Capture the cell that displays the provided text and extract its (X, Y) central coordinate. 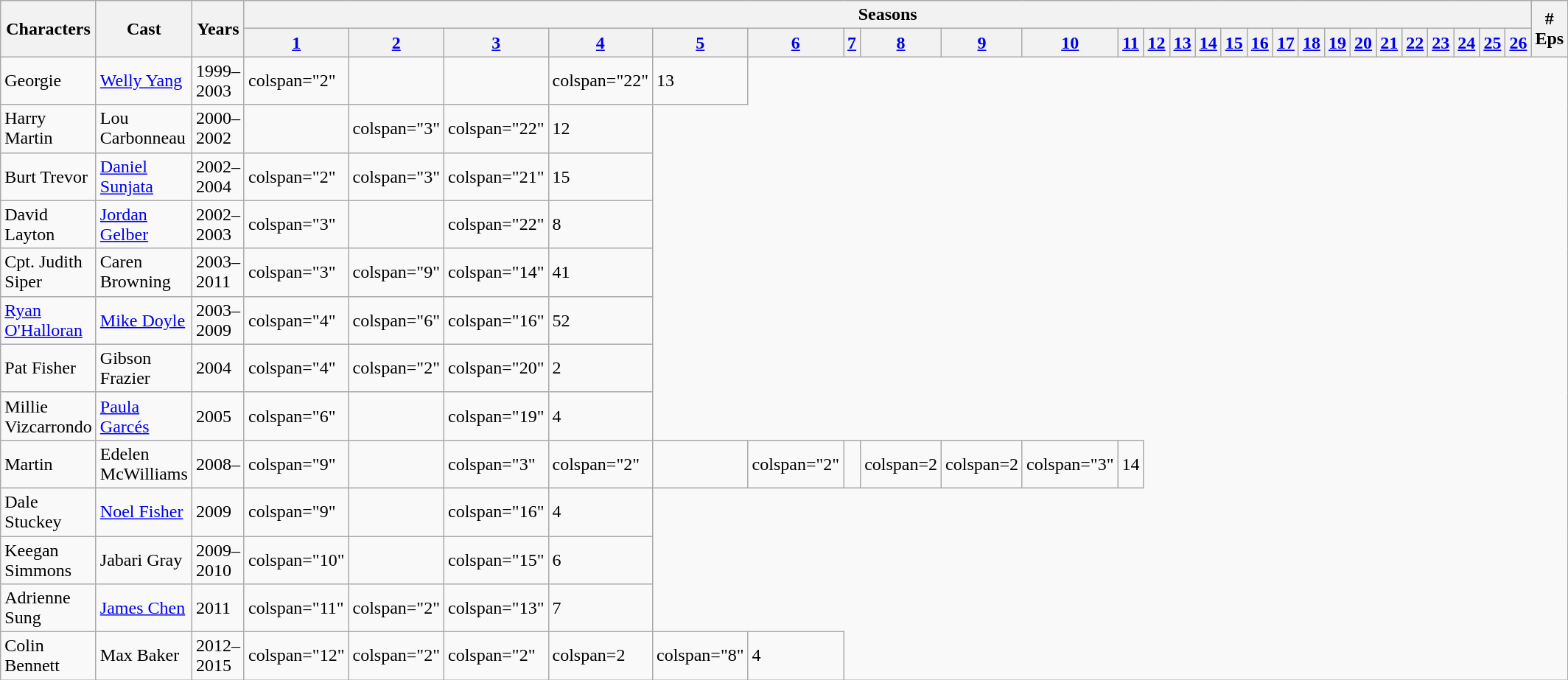
23 (1441, 43)
Edelen McWilliams (144, 464)
2004 (218, 368)
2003–2011 (218, 273)
17 (1285, 43)
Jabari Gray (144, 560)
Dale Stuckey (49, 511)
James Chen (144, 609)
20 (1363, 43)
2011 (218, 609)
Noel Fisher (144, 511)
colspan="11" (296, 609)
21 (1390, 43)
2009–2010 (218, 560)
52 (601, 320)
16 (1260, 43)
colspan="13" (496, 609)
41 (601, 273)
Ryan O'Halloran (49, 320)
Seasons (887, 15)
Characters (49, 29)
9 (982, 43)
colspan="15" (496, 560)
colspan="8" (701, 656)
2009 (218, 511)
Georgie (49, 81)
22 (1415, 43)
colspan="14" (496, 273)
Lou Carbonneau (144, 128)
Pat Fisher (49, 368)
Cpt. Judith Siper (49, 273)
2005 (218, 416)
Millie Vizcarrondo (49, 416)
Jordan Gelber (144, 224)
2003–2009 (218, 320)
Daniel Sunjata (144, 177)
Gibson Frazier (144, 368)
25 (1493, 43)
24 (1466, 43)
Years (218, 29)
colspan="19" (496, 416)
Welly Yang (144, 81)
2012–2015 (218, 656)
2000–2002 (218, 128)
# Eps (1550, 29)
Burt Trevor (49, 177)
26 (1518, 43)
Adrienne Sung (49, 609)
11 (1130, 43)
colspan="20" (496, 368)
Harry Martin (49, 128)
colspan="12" (296, 656)
David Layton (49, 224)
2008– (218, 464)
18 (1312, 43)
10 (1070, 43)
colspan="21" (496, 177)
1999–2003 (218, 81)
Max Baker (144, 656)
2002–2004 (218, 177)
19 (1337, 43)
Keegan Simmons (49, 560)
Paula Garcés (144, 416)
Mike Doyle (144, 320)
5 (701, 43)
Caren Browning (144, 273)
Cast (144, 29)
Colin Bennett (49, 656)
3 (496, 43)
Martin (49, 464)
colspan="10" (296, 560)
1 (296, 43)
2002–2003 (218, 224)
